Find where the given text appears and provide that cell's center as [X, Y] coordinate. 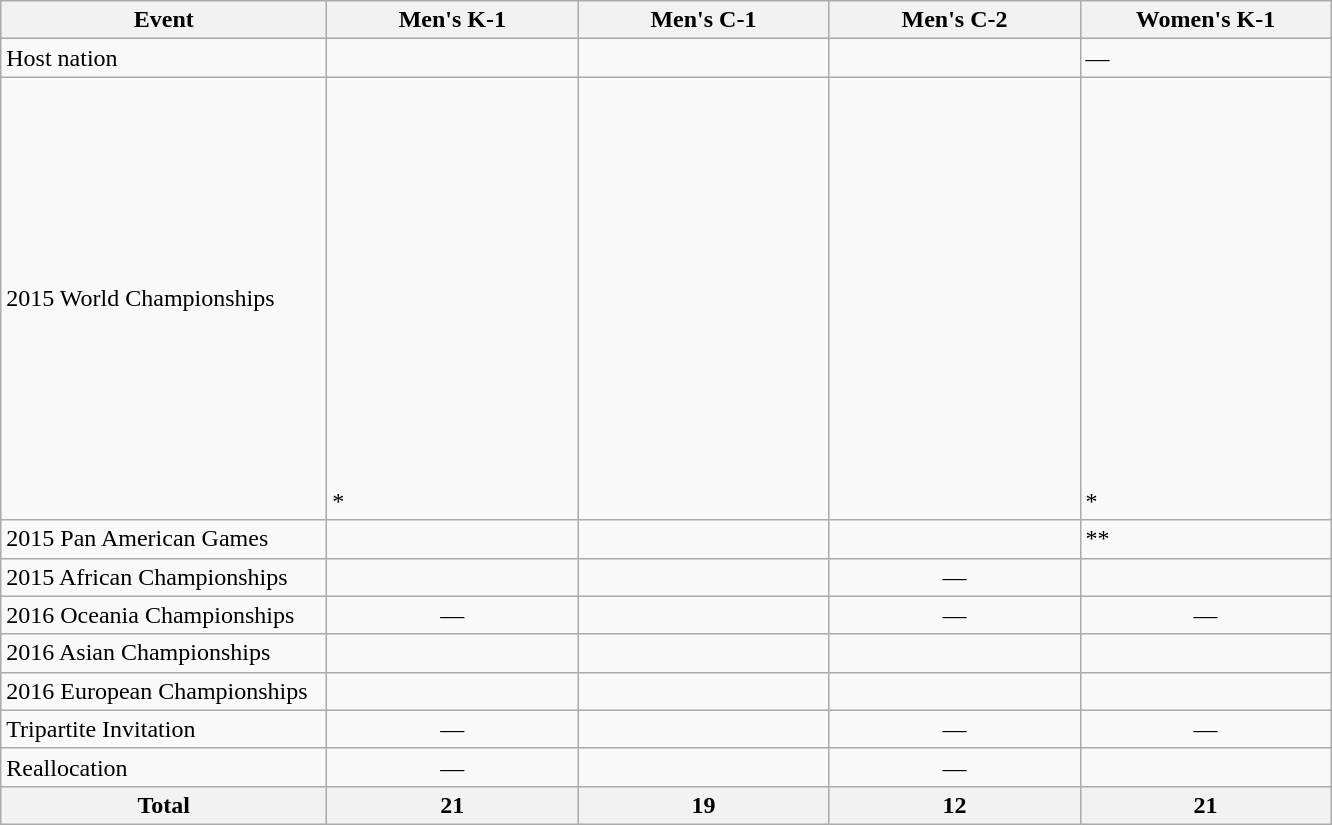
2015 World Championships [164, 298]
** [1206, 539]
2016 Asian Championships [164, 653]
Reallocation [164, 767]
19 [704, 805]
Event [164, 20]
Men's C-1 [704, 20]
2016 Oceania Championships [164, 615]
Men's C-2 [954, 20]
Host nation [164, 58]
2015 African Championships [164, 577]
2016 European Championships [164, 691]
Tripartite Invitation [164, 729]
12 [954, 805]
Women's K-1 [1206, 20]
Men's K-1 [452, 20]
Total [164, 805]
2015 Pan American Games [164, 539]
